Determine the (x, y) coordinate at the center of the cell enclosing the given text.  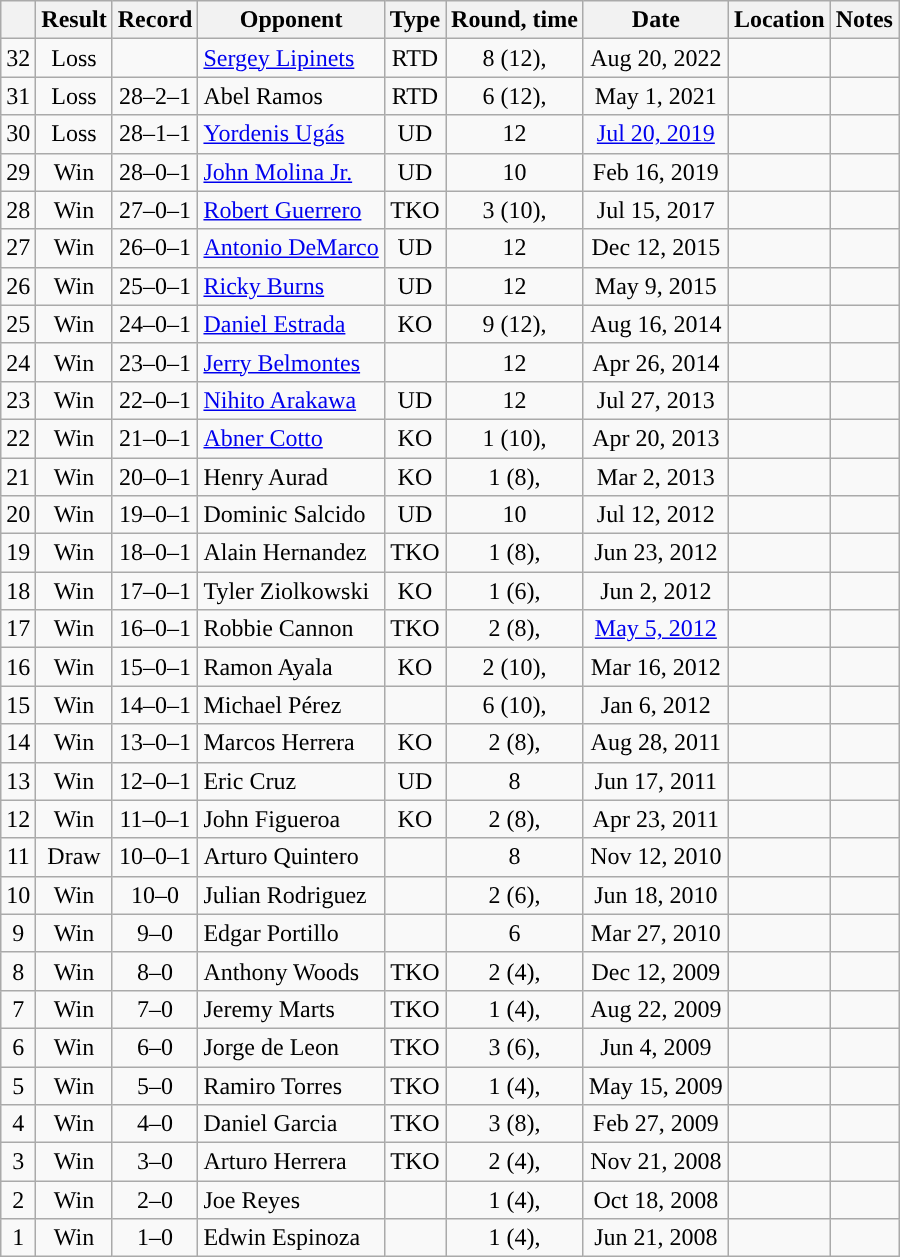
Dec 12, 2015 (656, 248)
Apr 26, 2014 (656, 362)
Mar 27, 2010 (656, 933)
Nihito Arakawa (291, 400)
4 (18, 1124)
Nov 21, 2008 (656, 1162)
John Figueroa (291, 819)
Marcos Herrera (291, 743)
Jun 2, 2012 (656, 591)
20–0–1 (155, 477)
30 (18, 134)
25 (18, 324)
Type (414, 20)
Apr 23, 2011 (656, 819)
Ramon Ayala (291, 667)
26–0–1 (155, 248)
Arturo Herrera (291, 1162)
6 (12), (515, 96)
18–0–1 (155, 553)
Dec 12, 2009 (656, 971)
15 (18, 705)
11 (18, 857)
Aug 20, 2022 (656, 58)
Jul 15, 2017 (656, 210)
9 (12), (515, 324)
Ricky Burns (291, 286)
25–0–1 (155, 286)
21–0–1 (155, 438)
Date (656, 20)
21 (18, 477)
Opponent (291, 20)
2–0 (155, 1200)
Dominic Salcido (291, 515)
6 (10), (515, 705)
Jerry Belmontes (291, 362)
Apr 20, 2013 (656, 438)
Yordenis Ugás (291, 134)
Draw (74, 857)
2 (10), (515, 667)
Julian Rodriguez (291, 895)
Jeremy Marts (291, 1009)
11–0–1 (155, 819)
Jun 18, 2010 (656, 895)
Feb 16, 2019 (656, 172)
3 (18, 1162)
28–0–1 (155, 172)
Daniel Garcia (291, 1124)
23 (18, 400)
27–0–1 (155, 210)
28–2–1 (155, 96)
May 1, 2021 (656, 96)
Alain Hernandez (291, 553)
32 (18, 58)
Round, time (515, 20)
Jul 27, 2013 (656, 400)
12–0–1 (155, 781)
19–0–1 (155, 515)
Robbie Cannon (291, 629)
22–0–1 (155, 400)
Jun 21, 2008 (656, 1238)
18 (18, 591)
3 (8), (515, 1124)
Robert Guerrero (291, 210)
Mar 2, 2013 (656, 477)
5–0 (155, 1085)
John Molina Jr. (291, 172)
Jul 12, 2012 (656, 515)
Sergey Lipinets (291, 58)
6–0 (155, 1047)
17 (18, 629)
Jun 23, 2012 (656, 553)
2 (6), (515, 895)
9 (18, 933)
29 (18, 172)
Ramiro Torres (291, 1085)
31 (18, 96)
Jan 6, 2012 (656, 705)
Aug 22, 2009 (656, 1009)
1 (18, 1238)
Edwin Espinoza (291, 1238)
Jul 20, 2019 (656, 134)
16–0–1 (155, 629)
Abel Ramos (291, 96)
Eric Cruz (291, 781)
24 (18, 362)
13–0–1 (155, 743)
17–0–1 (155, 591)
13 (18, 781)
24–0–1 (155, 324)
1–0 (155, 1238)
15–0–1 (155, 667)
Daniel Estrada (291, 324)
5 (18, 1085)
28 (18, 210)
Mar 16, 2012 (656, 667)
Edgar Portillo (291, 933)
Michael Pérez (291, 705)
Feb 27, 2009 (656, 1124)
Aug 28, 2011 (656, 743)
May 9, 2015 (656, 286)
3 (10), (515, 210)
Oct 18, 2008 (656, 1200)
Location (779, 20)
22 (18, 438)
Notes (864, 20)
Aug 16, 2014 (656, 324)
2 (18, 1200)
Jun 17, 2011 (656, 781)
10–0 (155, 895)
1 (10), (515, 438)
27 (18, 248)
14 (18, 743)
3 (6), (515, 1047)
8 (12), (515, 58)
7–0 (155, 1009)
28–1–1 (155, 134)
14–0–1 (155, 705)
23–0–1 (155, 362)
Tyler Ziolkowski (291, 591)
Record (155, 20)
Joe Reyes (291, 1200)
26 (18, 286)
1 (6), (515, 591)
Abner Cotto (291, 438)
3–0 (155, 1162)
Nov 12, 2010 (656, 857)
10–0–1 (155, 857)
May 5, 2012 (656, 629)
8–0 (155, 971)
Arturo Quintero (291, 857)
7 (18, 1009)
Result (74, 20)
Antonio DeMarco (291, 248)
Jorge de Leon (291, 1047)
4–0 (155, 1124)
May 15, 2009 (656, 1085)
20 (18, 515)
16 (18, 667)
Anthony Woods (291, 971)
Jun 4, 2009 (656, 1047)
19 (18, 553)
9–0 (155, 933)
Henry Aurad (291, 477)
